Extract the (X, Y) coordinate from the center of the cell holding the provided text.  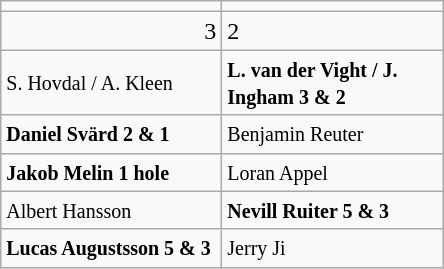
Albert Hansson (112, 210)
2 (332, 31)
Jerry Ji (332, 248)
S. Hovdal / A. Kleen (112, 82)
Daniel Svärd 2 & 1 (112, 134)
L. van der Vight / J. Ingham 3 & 2 (332, 82)
Lucas Augustsson 5 & 3 (112, 248)
Loran Appel (332, 172)
Benjamin Reuter (332, 134)
Jakob Melin 1 hole (112, 172)
3 (112, 31)
Nevill Ruiter 5 & 3 (332, 210)
